From the cell containing the given text, extract its center point as [X, Y] coordinate. 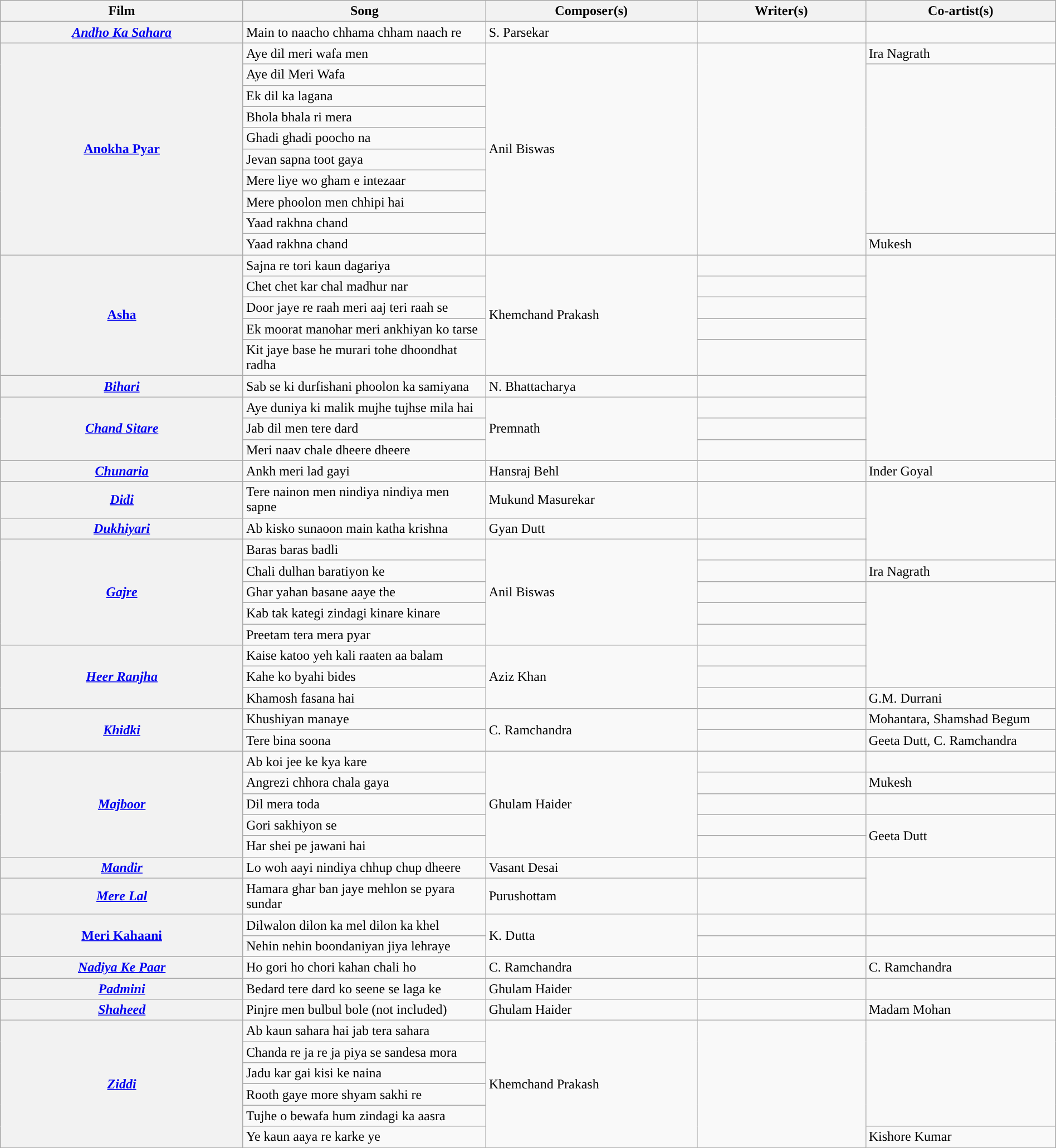
Composer(s) [591, 11]
Dilwalon dilon ka mel dilon ka khel [364, 925]
Mukund Masurekar [591, 500]
Chanda re ja re ja piya se sandesa mora [364, 1052]
Chet chet kar chal madhur nar [364, 287]
Kishore Kumar [960, 1137]
Kit jaye base he murari tohe dhoondhat radha [364, 357]
Song [364, 11]
Har shei pe jawani hai [364, 846]
Chand Sitare [122, 429]
Khidki [122, 730]
S. Parsekar [591, 32]
Chunaria [122, 471]
Ye kaun aaya re karke ye [364, 1137]
Ek moorat manohar meri ankhiyan ko tarse [364, 329]
Aye duniya ki malik mujhe tujhse mila hai [364, 408]
Tere bina soona [364, 740]
Madam Mohan [960, 1010]
Aye dil meri wafa men [364, 53]
Anokha Pyar [122, 149]
Chali dulhan baratiyon ke [364, 571]
Premnath [591, 429]
Mohantara, Shamshad Begum [960, 719]
Gori sakhiyon se [364, 825]
Ab koi jee ke kya kare [364, 762]
Bihari [122, 386]
Bhola bhala ri mera [364, 117]
Nehin nehin boondaniyan jiya lehraye [364, 946]
Nadiya Ke Paar [122, 967]
K. Dutta [591, 935]
Angrezi chhora chala gaya [364, 783]
Didi [122, 500]
Jevan sapna toot gaya [364, 159]
Purushottam [591, 896]
Aye dil Meri Wafa [364, 75]
Ghar yahan basane aaye the [364, 592]
Co-artist(s) [960, 11]
Heer Ranjha [122, 677]
Lo woh aayi nindiya chhup chup dheere [364, 867]
Shaheed [122, 1010]
Mandir [122, 867]
Tere nainon men nindiya nindiya men sapne [364, 500]
Kab tak kategi zindagi kinare kinare [364, 613]
Bedard tere dard ko seene se laga ke [364, 988]
Film [122, 11]
Ho gori ho chori kahan chali ho [364, 967]
Ab kisko sunaoon main katha krishna [364, 528]
Mere liye wo gham e intezaar [364, 180]
N. Bhattacharya [591, 386]
Meri naav chale dheere dheere [364, 450]
Sab se ki durfishani phoolon ka samiyana [364, 386]
Hansraj Behl [591, 471]
Hamara ghar ban jaye mehlon se pyara sundar [364, 896]
Padmini [122, 988]
Main to naacho chhama chham naach re [364, 32]
Dukhiyari [122, 528]
Tujhe o bewafa hum zindagi ka aasra [364, 1116]
Door jaye re raah meri aaj teri raah se [364, 308]
Kaise katoo yeh kali raaten aa balam [364, 656]
Baras baras badli [364, 550]
G.M. Durrani [960, 698]
Rooth gaye more shyam sakhi re [364, 1095]
Ziddi [122, 1084]
Ab kaun sahara hai jab tera sahara [364, 1031]
Mere Lal [122, 896]
Ankh meri lad gayi [364, 471]
Geeta Dutt [960, 836]
Jadu kar gai kisi ke naina [364, 1073]
Aziz Khan [591, 677]
Sajna re tori kaun dagariya [364, 266]
Ghadi ghadi poocho na [364, 138]
Jab dil men tere dard [364, 429]
Gyan Dutt [591, 528]
Andho Ka Sahara [122, 32]
Asha [122, 315]
Inder Goyal [960, 471]
Majboor [122, 804]
Khamosh fasana hai [364, 698]
Khushiyan manaye [364, 719]
Meri Kahaani [122, 935]
Gajre [122, 592]
Pinjre men bulbul bole (not included) [364, 1010]
Geeta Dutt, C. Ramchandra [960, 740]
Dil mera toda [364, 804]
Mere phoolon men chhipi hai [364, 202]
Preetam tera mera pyar [364, 634]
Writer(s) [781, 11]
Vasant Desai [591, 867]
Ek dil ka lagana [364, 96]
Kahe ko byahi bides [364, 677]
